Output the (x, y) coordinate of the center of the cell containing the given text.  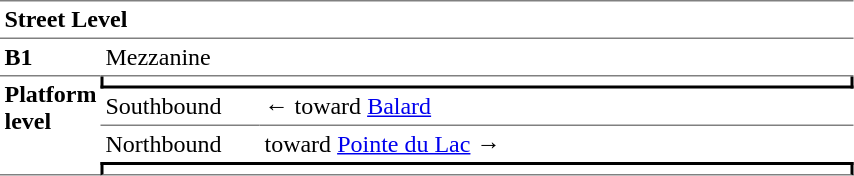
Platform level (50, 126)
Mezzanine (478, 58)
Southbound (180, 107)
← toward Balard (557, 107)
B1 (50, 58)
Street Level (427, 20)
toward Pointe du Lac → (557, 144)
Northbound (180, 144)
